Extract the [X, Y] coordinate from the center of the cell holding the provided text.  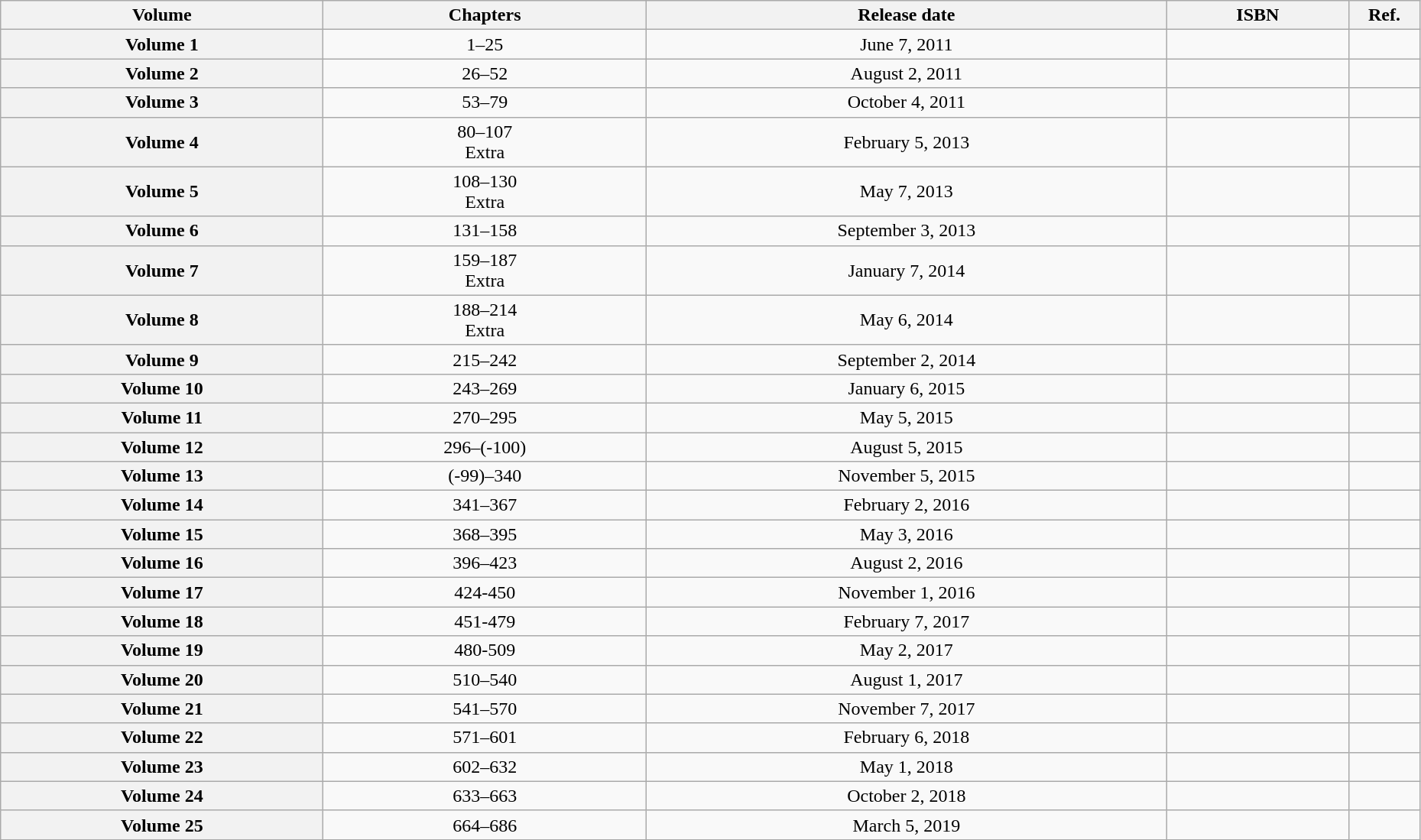
ISBN [1257, 15]
633–663 [485, 796]
May 5, 2015 [907, 417]
August 2, 2011 [907, 73]
664–686 [485, 825]
May 3, 2016 [907, 534]
Volume 4 [162, 142]
November 5, 2015 [907, 476]
Volume 8 [162, 319]
May 2, 2017 [907, 650]
Chapters [485, 15]
February 5, 2013 [907, 142]
Volume 9 [162, 359]
January 6, 2015 [907, 388]
602–632 [485, 767]
Volume [162, 15]
February 2, 2016 [907, 505]
Volume 1 [162, 44]
May 6, 2014 [907, 319]
368–395 [485, 534]
Volume 10 [162, 388]
80–107Extra [485, 142]
August 5, 2015 [907, 447]
Volume 14 [162, 505]
Volume 13 [162, 476]
Volume 3 [162, 102]
Volume 20 [162, 679]
Volume 16 [162, 563]
September 3, 2013 [907, 231]
May 7, 2013 [907, 191]
September 2, 2014 [907, 359]
February 7, 2017 [907, 621]
26–52 [485, 73]
June 7, 2011 [907, 44]
131–158 [485, 231]
1–25 [485, 44]
159–187Extra [485, 271]
510–540 [485, 679]
571–601 [485, 738]
215–242 [485, 359]
October 4, 2011 [907, 102]
Volume 25 [162, 825]
Volume 19 [162, 650]
August 2, 2016 [907, 563]
May 1, 2018 [907, 767]
Volume 2 [162, 73]
451-479 [485, 621]
Volume 21 [162, 709]
Ref. [1385, 15]
Volume 7 [162, 271]
November 1, 2016 [907, 592]
Volume 6 [162, 231]
341–367 [485, 505]
243–269 [485, 388]
Volume 12 [162, 447]
November 7, 2017 [907, 709]
March 5, 2019 [907, 825]
Volume 5 [162, 191]
August 1, 2017 [907, 679]
Volume 22 [162, 738]
Volume 24 [162, 796]
424-450 [485, 592]
188–214Extra [485, 319]
January 7, 2014 [907, 271]
270–295 [485, 417]
Volume 11 [162, 417]
Volume 23 [162, 767]
Volume 17 [162, 592]
Volume 18 [162, 621]
February 6, 2018 [907, 738]
480-509 [485, 650]
October 2, 2018 [907, 796]
108–130Extra [485, 191]
541–570 [485, 709]
296–(-100) [485, 447]
396–423 [485, 563]
(-99)–340 [485, 476]
53–79 [485, 102]
Volume 15 [162, 534]
Release date [907, 15]
